Locate the cell with the specified text and output its (x, y) center coordinate. 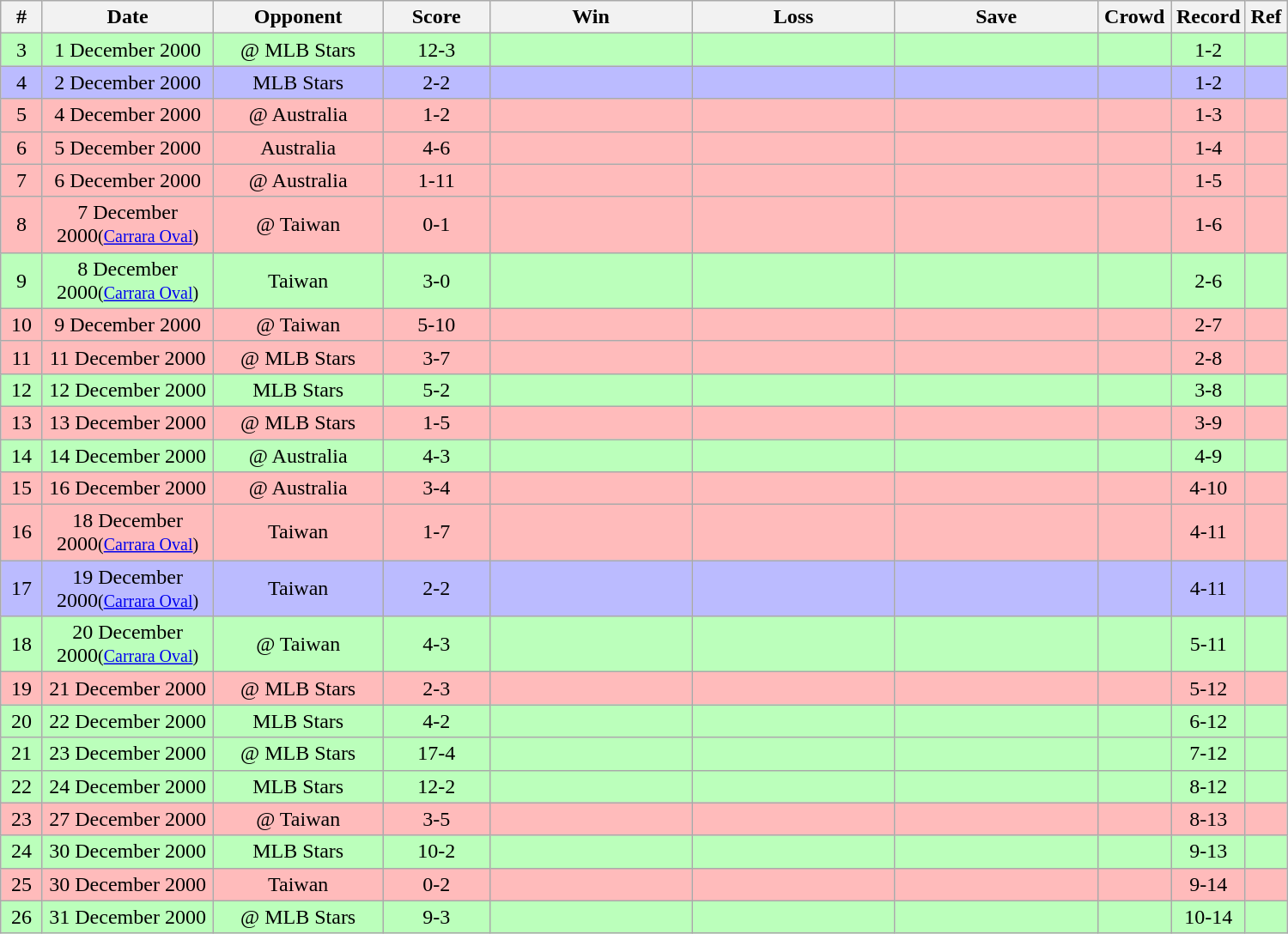
27 December 2000 (127, 819)
13 (22, 422)
18 (22, 644)
22 (22, 786)
11 December 2000 (127, 357)
1-4 (1208, 148)
4-9 (1208, 456)
5-12 (1208, 688)
31 December 2000 (127, 917)
2 December 2000 (127, 82)
Date (127, 17)
7-12 (1208, 754)
3-8 (1208, 390)
14 (22, 456)
8 (22, 225)
12-2 (436, 786)
9-14 (1208, 884)
9 December 2000 (127, 324)
3-4 (436, 488)
4 December 2000 (127, 115)
18 December 2000(Carrara Oval) (127, 532)
2-3 (436, 688)
Win (591, 17)
24 December 2000 (127, 786)
15 (22, 488)
Australia (299, 148)
Ref (1266, 17)
5-10 (436, 324)
13 December 2000 (127, 422)
10-14 (1208, 917)
5-2 (436, 390)
26 (22, 917)
22 December 2000 (127, 721)
7 (22, 180)
5 December 2000 (127, 148)
3-0 (436, 280)
16 December 2000 (127, 488)
2-8 (1208, 357)
4-10 (1208, 488)
25 (22, 884)
12-3 (436, 50)
4-2 (436, 721)
Loss (793, 17)
9-3 (436, 917)
8-12 (1208, 786)
21 December 2000 (127, 688)
20 December 2000(Carrara Oval) (127, 644)
7 December 2000(Carrara Oval) (127, 225)
0-2 (436, 884)
6-12 (1208, 721)
1-3 (1208, 115)
Opponent (299, 17)
19 December 2000(Carrara Oval) (127, 589)
Crowd (1134, 17)
8 December 2000(Carrara Oval) (127, 280)
17-4 (436, 754)
14 December 2000 (127, 456)
5 (22, 115)
12 December 2000 (127, 390)
1-6 (1208, 225)
6 (22, 148)
4 (22, 82)
Save (996, 17)
# (22, 17)
3-9 (1208, 422)
10-2 (436, 852)
0-1 (436, 225)
17 (22, 589)
4-6 (436, 148)
21 (22, 754)
23 December 2000 (127, 754)
Score (436, 17)
9 (22, 280)
2-6 (1208, 280)
5-11 (1208, 644)
3-7 (436, 357)
1-11 (436, 180)
Record (1208, 17)
19 (22, 688)
1-7 (436, 532)
3-5 (436, 819)
1 December 2000 (127, 50)
20 (22, 721)
11 (22, 357)
23 (22, 819)
12 (22, 390)
2-7 (1208, 324)
24 (22, 852)
3 (22, 50)
16 (22, 532)
9-13 (1208, 852)
10 (22, 324)
8-13 (1208, 819)
6 December 2000 (127, 180)
